Return the [X, Y] coordinate for the center point of the cell that contains the specified text.  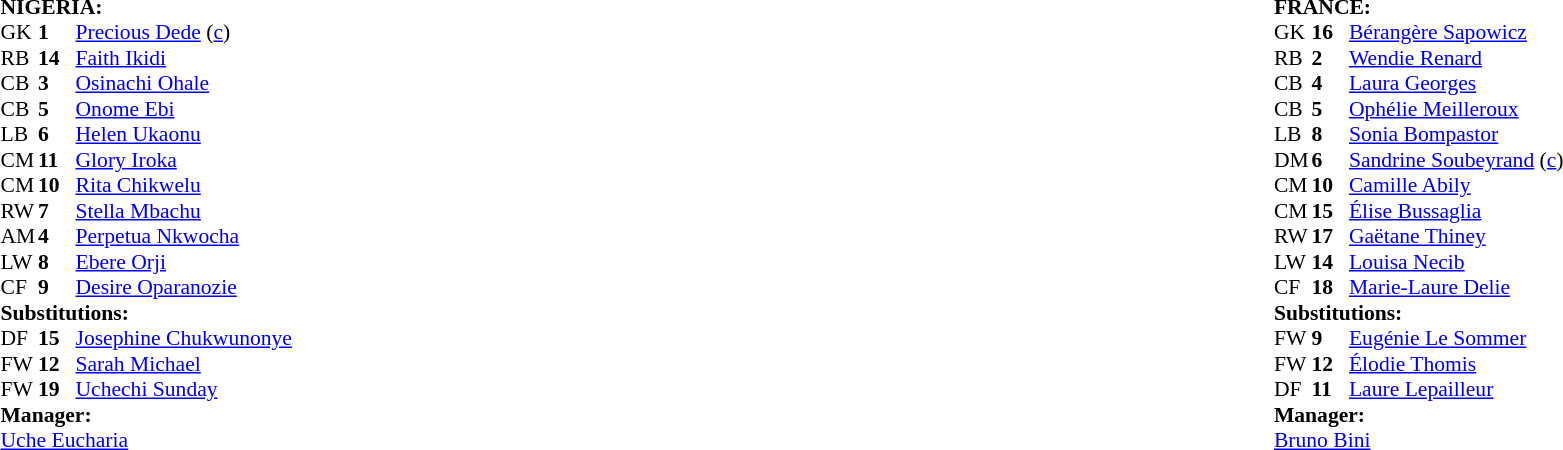
Onome Ebi [184, 109]
Perpetua Nkwocha [184, 237]
Precious Dede (c) [184, 33]
Substitutions: [146, 313]
Helen Ukaonu [184, 135]
1 [57, 33]
Uchechi Sunday [184, 389]
Sarah Michael [184, 364]
3 [57, 83]
Osinachi Ohale [184, 83]
Rita Chikwelu [184, 185]
Desire Oparanozie [184, 287]
Glory Iroka [184, 160]
Manager: [146, 415]
16 [1330, 33]
7 [57, 211]
18 [1330, 287]
Stella Mbachu [184, 211]
AM [19, 237]
DM [1293, 160]
Josephine Chukwunonye [184, 339]
17 [1330, 237]
19 [57, 389]
Faith Ikidi [184, 58]
2 [1330, 58]
Ebere Orji [184, 262]
